Identify which cell holds the provided text, then report its [x, y] central coordinate. 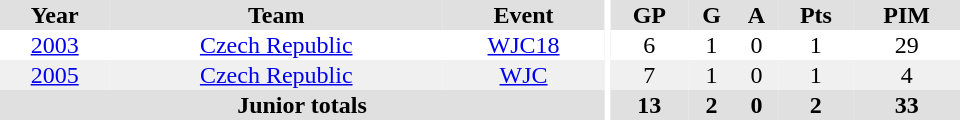
33 [906, 105]
Pts [816, 15]
G [711, 15]
Junior totals [302, 105]
Team [276, 15]
2005 [54, 75]
7 [649, 75]
A [757, 15]
Year [54, 15]
2003 [54, 45]
PIM [906, 15]
GP [649, 15]
WJC [524, 75]
6 [649, 45]
13 [649, 105]
4 [906, 75]
Event [524, 15]
WJC18 [524, 45]
29 [906, 45]
